Determine the [X, Y] coordinate at the center of the cell enclosing the given text.  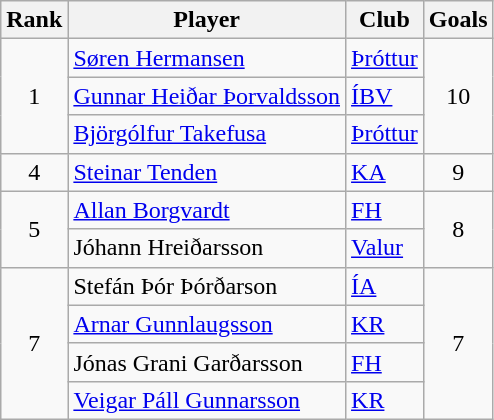
4 [34, 172]
Club [385, 20]
ÍBV [385, 96]
5 [34, 229]
Søren Hermansen [207, 58]
9 [458, 172]
8 [458, 229]
Jónas Grani Garðarsson [207, 362]
ÍA [385, 286]
Veigar Páll Gunnarsson [207, 400]
Player [207, 20]
Stefán Þór Þórðarson [207, 286]
Goals [458, 20]
Arnar Gunnlaugsson [207, 324]
Gunnar Heiðar Þorvaldsson [207, 96]
KA [385, 172]
1 [34, 96]
Allan Borgvardt [207, 210]
Rank [34, 20]
Björgólfur Takefusa [207, 134]
10 [458, 96]
Valur [385, 248]
Jóhann Hreiðarsson [207, 248]
Steinar Tenden [207, 172]
